Find where the given text appears and provide that cell's center as (x, y) coordinate. 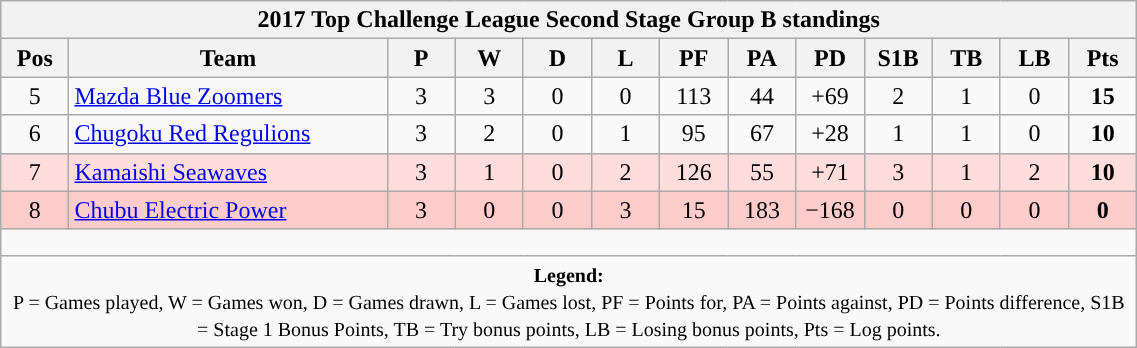
55 (762, 172)
+69 (830, 96)
67 (762, 134)
P (421, 58)
LB (1034, 58)
−168 (830, 210)
PF (694, 58)
Mazda Blue Zoomers (228, 96)
Team (228, 58)
PA (762, 58)
2017 Top Challenge League Second Stage Group B standings (569, 20)
W (489, 58)
44 (762, 96)
Pts (1103, 58)
113 (694, 96)
183 (762, 210)
95 (694, 134)
7 (35, 172)
Kamaishi Seawaves (228, 172)
L (625, 58)
PD (830, 58)
Chubu Electric Power (228, 210)
S1B (898, 58)
TB (966, 58)
Chugoku Red Regulions (228, 134)
126 (694, 172)
5 (35, 96)
6 (35, 134)
8 (35, 210)
Pos (35, 58)
+28 (830, 134)
+71 (830, 172)
D (557, 58)
